Locate the cell with the specified text and output its (x, y) center coordinate. 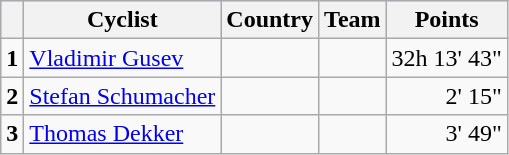
Country (270, 20)
3 (12, 134)
2 (12, 96)
Vladimir Gusev (122, 58)
1 (12, 58)
32h 13' 43" (446, 58)
Team (353, 20)
3' 49" (446, 134)
2' 15" (446, 96)
Cyclist (122, 20)
Stefan Schumacher (122, 96)
Points (446, 20)
Thomas Dekker (122, 134)
